Identify which cell holds the provided text, then report its [X, Y] central coordinate. 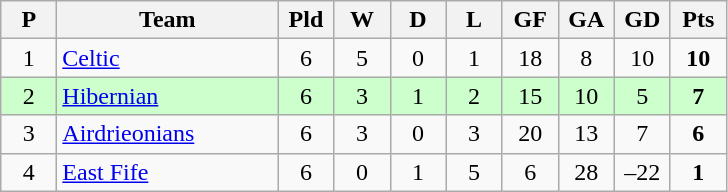
Celtic [168, 58]
L [474, 20]
Airdrieonians [168, 134]
Team [168, 20]
W [362, 20]
GA [586, 20]
GF [530, 20]
Pts [698, 20]
D [418, 20]
13 [586, 134]
Hibernian [168, 96]
East Fife [168, 172]
Pld [306, 20]
28 [586, 172]
–22 [642, 172]
4 [29, 172]
P [29, 20]
18 [530, 58]
15 [530, 96]
GD [642, 20]
8 [586, 58]
20 [530, 134]
